From the cell containing the given text, extract its center point as [x, y] coordinate. 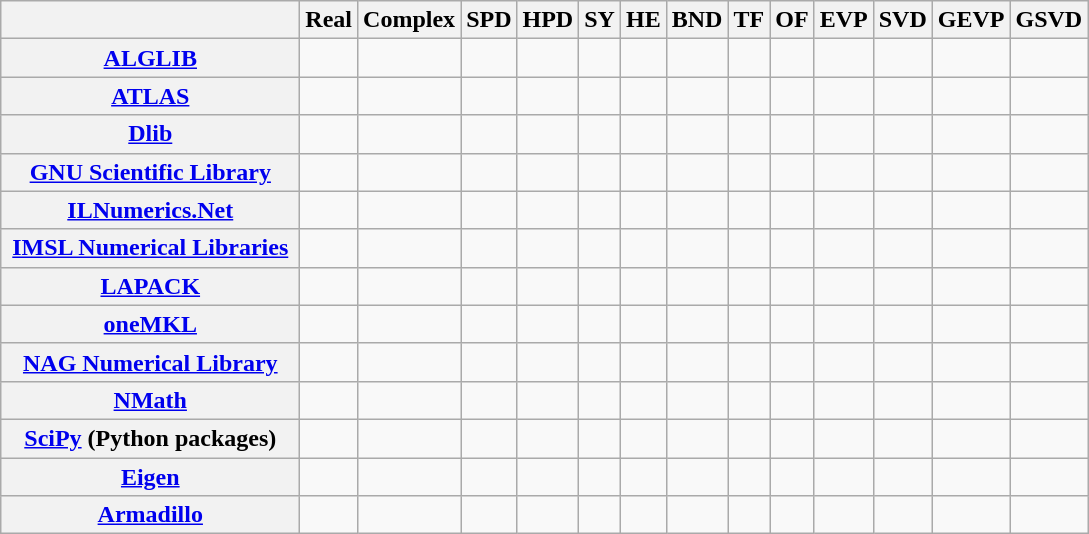
BND [697, 20]
GEVP [971, 20]
Complex [410, 20]
Dlib [150, 134]
HPD [548, 20]
ALGLIB [150, 58]
GSVD [1049, 20]
TF [749, 20]
HE [643, 20]
EVP [844, 20]
ILNumerics.Net [150, 210]
oneMKL [150, 324]
Real [329, 20]
NAG Numerical Library [150, 362]
Armadillo [150, 515]
SY [600, 20]
ATLAS [150, 96]
SPD [489, 20]
GNU Scientific Library [150, 172]
LAPACK [150, 286]
OF [792, 20]
SciPy (Python packages) [150, 438]
Eigen [150, 477]
SVD [902, 20]
NMath [150, 400]
IMSL Numerical Libraries [150, 248]
